Locate the cell with the specified text and output its (x, y) center coordinate. 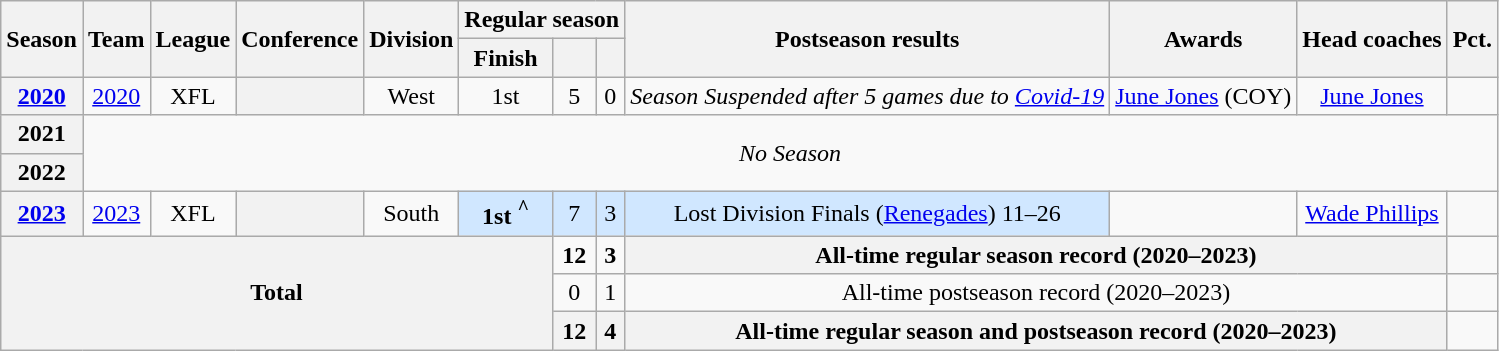
League (193, 39)
Finish (506, 58)
Season (42, 39)
South (412, 214)
Total (277, 293)
All-time regular season record (2020–2023) (1036, 255)
Postseason results (868, 39)
West (412, 96)
June Jones (COY) (1204, 96)
2021 (42, 134)
2022 (42, 172)
1st (506, 96)
1 (610, 293)
4 (610, 331)
Team (116, 39)
Regular season (542, 20)
All-time regular season and postseason record (2020–2023) (1036, 331)
5 (574, 96)
Awards (1204, 39)
Wade Phillips (1372, 214)
1st ^ (506, 214)
Head coaches (1372, 39)
Conference (300, 39)
Pct. (1472, 39)
7 (574, 214)
Division (412, 39)
Lost Division Finals (Renegades) 11–26 (868, 214)
June Jones (1372, 96)
All-time postseason record (2020–2023) (1036, 293)
Season Suspended after 5 games due to Covid-19 (868, 96)
No Season (790, 153)
